Detect which cell encompasses the target text, then output its (X, Y) center coordinate. 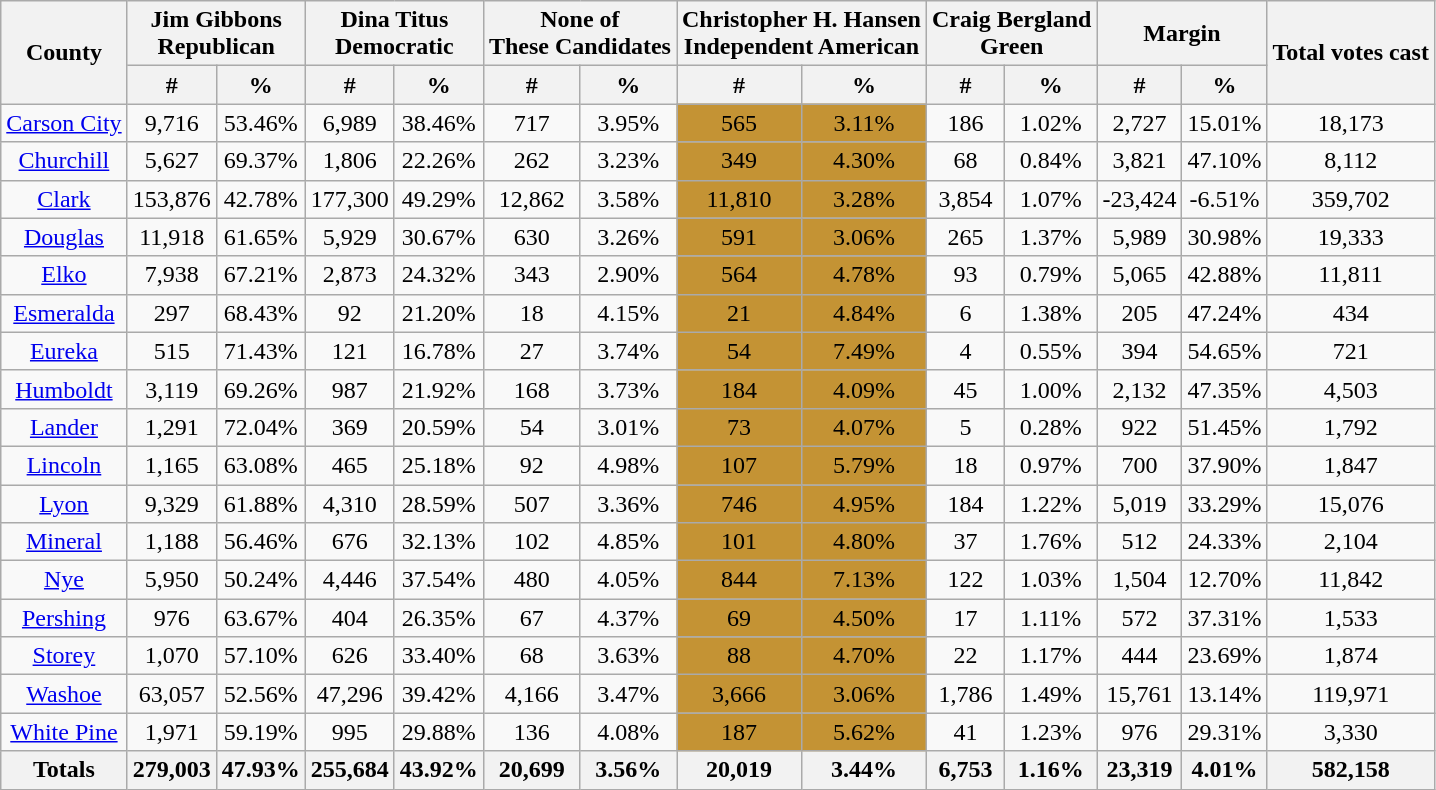
47.93% (260, 770)
0.79% (1050, 275)
434 (1351, 313)
4.85% (628, 542)
23,319 (1140, 770)
3.56% (628, 770)
26.35% (438, 618)
Nye (64, 580)
5,065 (1140, 275)
8,112 (1351, 161)
515 (172, 351)
Clark (64, 199)
444 (1140, 656)
Dina TitusDemocratic (394, 34)
3.26% (628, 237)
265 (965, 237)
3.63% (628, 656)
107 (738, 465)
Lyon (64, 503)
3,119 (172, 389)
59.19% (260, 732)
359,702 (1351, 199)
White Pine (64, 732)
153,876 (172, 199)
72.04% (260, 427)
1.02% (1050, 123)
-23,424 (1140, 199)
565 (738, 123)
255,684 (350, 770)
3,330 (1351, 732)
343 (532, 275)
Pershing (64, 618)
1,188 (172, 542)
27 (532, 351)
50.24% (260, 580)
4 (965, 351)
37.54% (438, 580)
1,533 (1351, 618)
43.92% (438, 770)
0.28% (1050, 427)
51.45% (1224, 427)
Mineral (64, 542)
7.13% (864, 580)
5,019 (1140, 503)
6 (965, 313)
564 (738, 275)
30.67% (438, 237)
4,503 (1351, 389)
7,938 (172, 275)
73 (738, 427)
15.01% (1224, 123)
987 (350, 389)
28.59% (438, 503)
995 (350, 732)
6,989 (350, 123)
3,821 (1140, 161)
61.88% (260, 503)
7.49% (864, 351)
23.69% (1224, 656)
1,971 (172, 732)
49.29% (438, 199)
4.05% (628, 580)
6,753 (965, 770)
3.23% (628, 161)
5.62% (864, 732)
101 (738, 542)
676 (350, 542)
3.47% (628, 694)
41 (965, 732)
Esmeralda (64, 313)
1,786 (965, 694)
11,918 (172, 237)
4.84% (864, 313)
47.35% (1224, 389)
Washoe (64, 694)
Lincoln (64, 465)
69.37% (260, 161)
Churchill (64, 161)
71.43% (260, 351)
33.29% (1224, 503)
69 (738, 618)
119,971 (1351, 694)
3,666 (738, 694)
19,333 (1351, 237)
507 (532, 503)
4.15% (628, 313)
42.78% (260, 199)
Elko (64, 275)
93 (965, 275)
2,727 (1140, 123)
4,310 (350, 503)
1.37% (1050, 237)
4.09% (864, 389)
16.78% (438, 351)
102 (532, 542)
3.01% (628, 427)
1,806 (350, 161)
4.80% (864, 542)
1.17% (1050, 656)
262 (532, 161)
53.46% (260, 123)
29.31% (1224, 732)
1.38% (1050, 313)
37.90% (1224, 465)
1.76% (1050, 542)
1.23% (1050, 732)
1.07% (1050, 199)
9,329 (172, 503)
480 (532, 580)
Douglas (64, 237)
25.18% (438, 465)
39.42% (438, 694)
700 (1140, 465)
1,847 (1351, 465)
3.28% (864, 199)
1,165 (172, 465)
4.98% (628, 465)
None ofThese Candidates (580, 34)
1,070 (172, 656)
67.21% (260, 275)
Eureka (64, 351)
922 (1140, 427)
5,989 (1140, 237)
24.32% (438, 275)
88 (738, 656)
5 (965, 427)
3,854 (965, 199)
37 (965, 542)
15,761 (1140, 694)
42.88% (1224, 275)
11,842 (1351, 580)
1,792 (1351, 427)
32.13% (438, 542)
12,862 (532, 199)
122 (965, 580)
349 (738, 161)
47,296 (350, 694)
2,132 (1140, 389)
465 (350, 465)
186 (965, 123)
17 (965, 618)
9,716 (172, 123)
22 (965, 656)
1.11% (1050, 618)
57.10% (260, 656)
279,003 (172, 770)
Total votes cast (1351, 52)
Storey (64, 656)
29.88% (438, 732)
591 (738, 237)
721 (1351, 351)
746 (738, 503)
61.65% (260, 237)
Humboldt (64, 389)
67 (532, 618)
1,504 (1140, 580)
-6.51% (1224, 199)
24.33% (1224, 542)
30.98% (1224, 237)
12.70% (1224, 580)
404 (350, 618)
0.84% (1050, 161)
3.58% (628, 199)
512 (1140, 542)
3.11% (864, 123)
45 (965, 389)
0.97% (1050, 465)
369 (350, 427)
394 (1140, 351)
63.67% (260, 618)
2.90% (628, 275)
68.43% (260, 313)
11,811 (1351, 275)
1.16% (1050, 770)
Craig BerglandGreen (1011, 34)
Carson City (64, 123)
630 (532, 237)
4.07% (864, 427)
2,104 (1351, 542)
4.08% (628, 732)
20,019 (738, 770)
4.95% (864, 503)
33.40% (438, 656)
3.74% (628, 351)
4,166 (532, 694)
52.56% (260, 694)
21.92% (438, 389)
4,446 (350, 580)
1.03% (1050, 580)
15,076 (1351, 503)
37.31% (1224, 618)
Jim GibbonsRepublican (216, 34)
187 (738, 732)
38.46% (438, 123)
1.49% (1050, 694)
63,057 (172, 694)
Christopher H. HansenIndependent American (801, 34)
1,291 (172, 427)
121 (350, 351)
21.20% (438, 313)
22.26% (438, 161)
205 (1140, 313)
Margin (1182, 34)
4.78% (864, 275)
582,158 (1351, 770)
168 (532, 389)
4.01% (1224, 770)
5,929 (350, 237)
54.65% (1224, 351)
4.70% (864, 656)
4.37% (628, 618)
63.08% (260, 465)
136 (532, 732)
177,300 (350, 199)
3.36% (628, 503)
844 (738, 580)
County (64, 52)
3.73% (628, 389)
1.00% (1050, 389)
0.55% (1050, 351)
5,950 (172, 580)
11,810 (738, 199)
1.22% (1050, 503)
4.30% (864, 161)
13.14% (1224, 694)
47.24% (1224, 313)
2,873 (350, 275)
Totals (64, 770)
20.59% (438, 427)
717 (532, 123)
1,874 (1351, 656)
297 (172, 313)
5,627 (172, 161)
Lander (64, 427)
5.79% (864, 465)
47.10% (1224, 161)
626 (350, 656)
4.50% (864, 618)
3.95% (628, 123)
18,173 (1351, 123)
56.46% (260, 542)
20,699 (532, 770)
3.44% (864, 770)
69.26% (260, 389)
572 (1140, 618)
21 (738, 313)
